Provide the (x, y) coordinate of the cell's center where the given text is located.  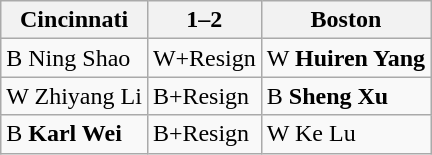
1–2 (204, 20)
Cincinnati (74, 20)
B Ning Shao (74, 58)
W Ke Lu (346, 134)
Boston (346, 20)
B Karl Wei (74, 134)
W Zhiyang Li (74, 96)
B Sheng Xu (346, 96)
W Huiren Yang (346, 58)
W+Resign (204, 58)
